Return [x, y] of the center of cell containing provided text 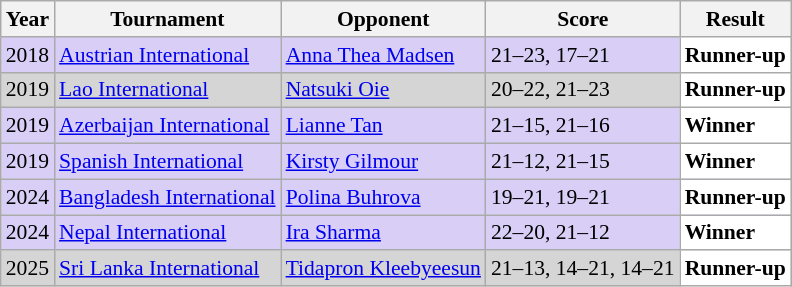
Nepal International [168, 233]
21–13, 14–21, 14–21 [583, 269]
Ira Sharma [384, 233]
Result [736, 19]
Sri Lanka International [168, 269]
Polina Buhrova [384, 197]
20–22, 21–23 [583, 90]
2025 [28, 269]
21–23, 17–21 [583, 55]
21–12, 21–15 [583, 162]
Azerbaijan International [168, 126]
Score [583, 19]
2018 [28, 55]
Tidapron Kleebyeesun [384, 269]
19–21, 19–21 [583, 197]
Tournament [168, 19]
Austrian International [168, 55]
Natsuki Oie [384, 90]
Anna Thea Madsen [384, 55]
Bangladesh International [168, 197]
Spanish International [168, 162]
Kirsty Gilmour [384, 162]
21–15, 21–16 [583, 126]
Year [28, 19]
Lianne Tan [384, 126]
Lao International [168, 90]
Opponent [384, 19]
22–20, 21–12 [583, 233]
